Output the [x, y] coordinate of the center of the cell containing the given text.  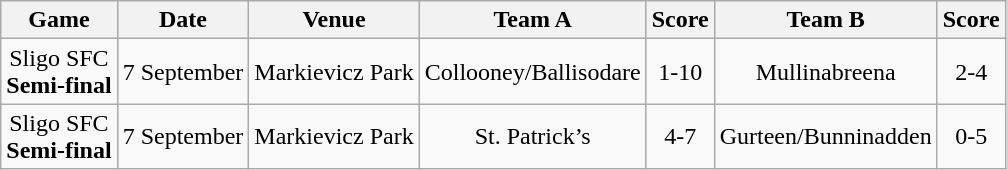
Gurteen/Bunninadden [826, 136]
Mullinabreena [826, 72]
Game [59, 20]
St. Patrick’s [532, 136]
Collooney/Ballisodare [532, 72]
Team B [826, 20]
Venue [334, 20]
Date [183, 20]
Team A [532, 20]
4-7 [680, 136]
0-5 [971, 136]
2-4 [971, 72]
1-10 [680, 72]
